Detect which cell encompasses the target text, then output its (X, Y) center coordinate. 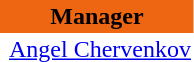
Manager (97, 16)
